Extract the [X, Y] coordinate from the center of the cell holding the provided text.  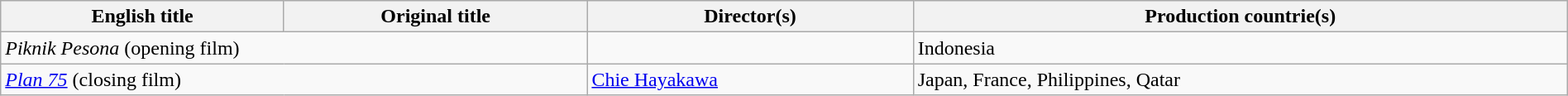
Indonesia [1241, 48]
Piknik Pesona (opening film) [294, 48]
Production countrie(s) [1241, 17]
Plan 75 (closing film) [294, 79]
Japan, France, Philippines, Qatar [1241, 79]
English title [142, 17]
Original title [435, 17]
Chie Hayakawa [750, 79]
Director(s) [750, 17]
